Find where the given text appears and provide that cell's center as (X, Y) coordinate. 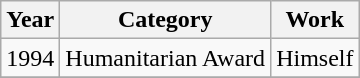
Work (315, 20)
1994 (30, 58)
Year (30, 20)
Category (166, 20)
Himself (315, 58)
Humanitarian Award (166, 58)
